Return [X, Y] of the center of cell containing provided text 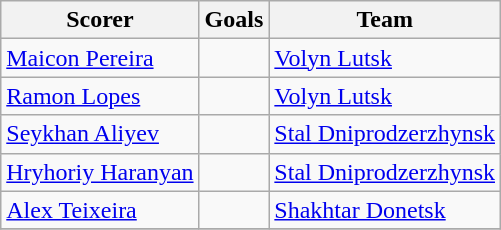
Shakhtar Donetsk [385, 210]
Team [385, 20]
Ramon Lopes [100, 96]
Goals [234, 20]
Hryhoriy Haranyan [100, 172]
Seykhan Aliyev [100, 134]
Scorer [100, 20]
Alex Teixeira [100, 210]
Maicon Pereira [100, 58]
